Pinpoint the cell where the given text exists, returning its (x, y) midpoint coordinate. 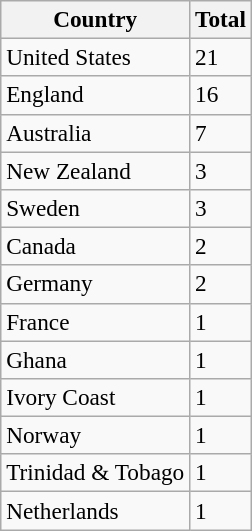
Country (96, 19)
Trinidad & Tobago (96, 473)
Total (221, 19)
Sweden (96, 208)
United States (96, 57)
7 (221, 133)
France (96, 322)
16 (221, 95)
Australia (96, 133)
21 (221, 57)
Germany (96, 284)
New Zealand (96, 170)
Netherlands (96, 510)
Ivory Coast (96, 397)
Canada (96, 246)
Ghana (96, 359)
England (96, 95)
Norway (96, 435)
